Identify which cell holds the provided text, then report its (x, y) central coordinate. 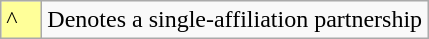
^ (22, 20)
Denotes a single-affiliation partnership (235, 20)
